Determine the (X, Y) coordinate at the center of the cell enclosing the given text.  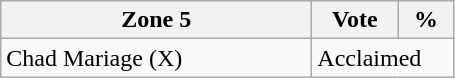
% (426, 20)
Zone 5 (156, 20)
Acclaimed (383, 58)
Vote (355, 20)
Chad Mariage (X) (156, 58)
